Locate the cell with the specified text and output its (X, Y) center coordinate. 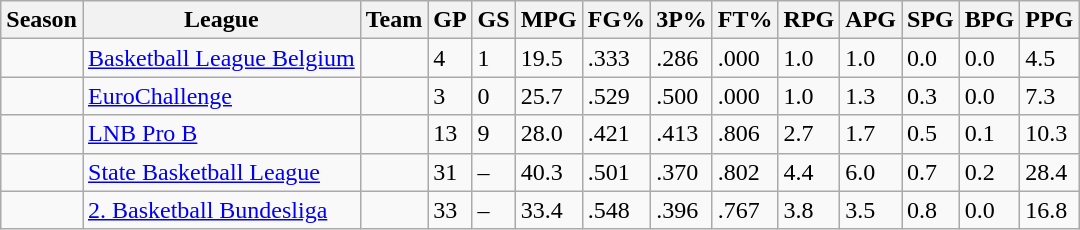
6.0 (871, 172)
2. Basketball Bundesliga (221, 210)
.529 (616, 96)
.396 (682, 210)
GS (494, 20)
.806 (745, 134)
Team (394, 20)
SPG (931, 20)
.413 (682, 134)
3P% (682, 20)
1.3 (871, 96)
.802 (745, 172)
.501 (616, 172)
33 (450, 210)
BPG (989, 20)
LNB Pro B (221, 134)
3.8 (809, 210)
9 (494, 134)
3 (450, 96)
0.1 (989, 134)
3.5 (871, 210)
13 (450, 134)
0.3 (931, 96)
19.5 (548, 58)
28.0 (548, 134)
PPG (1050, 20)
0.8 (931, 210)
0 (494, 96)
League (221, 20)
10.3 (1050, 134)
7.3 (1050, 96)
2.7 (809, 134)
40.3 (548, 172)
EuroChallenge (221, 96)
GP (450, 20)
1.7 (871, 134)
FT% (745, 20)
MPG (548, 20)
.500 (682, 96)
31 (450, 172)
4 (450, 58)
.421 (616, 134)
APG (871, 20)
16.8 (1050, 210)
Basketball League Belgium (221, 58)
RPG (809, 20)
State Basketball League (221, 172)
FG% (616, 20)
4.5 (1050, 58)
.333 (616, 58)
4.4 (809, 172)
.767 (745, 210)
0.7 (931, 172)
28.4 (1050, 172)
.370 (682, 172)
25.7 (548, 96)
33.4 (548, 210)
0.5 (931, 134)
0.2 (989, 172)
1 (494, 58)
.286 (682, 58)
Season (42, 20)
.548 (616, 210)
